Detect which cell encompasses the target text, then output its [x, y] center coordinate. 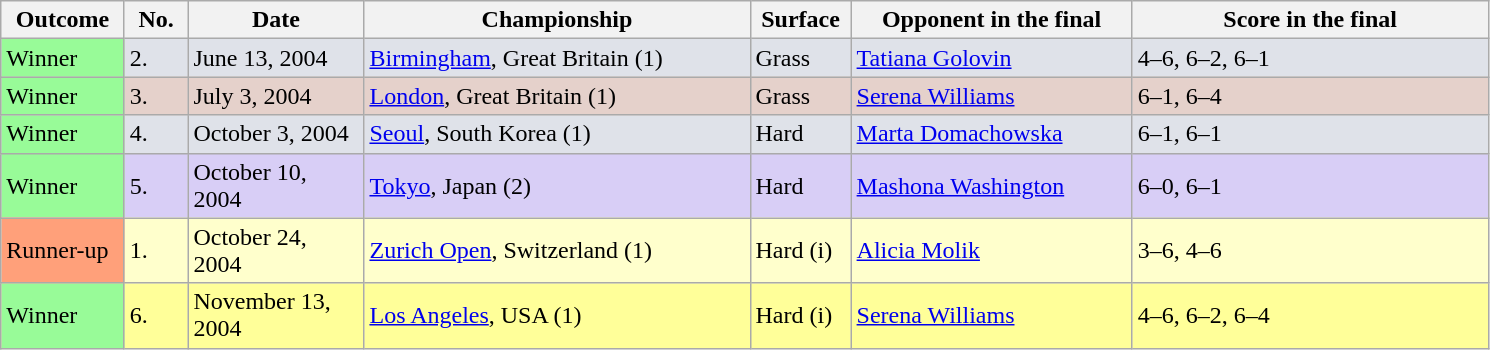
November 13, 2004 [276, 316]
Date [276, 20]
October 24, 2004 [276, 250]
Los Angeles, USA (1) [557, 316]
June 13, 2004 [276, 58]
Seoul, South Korea (1) [557, 134]
6. [156, 316]
October 10, 2004 [276, 186]
London, Great Britain (1) [557, 96]
Alicia Molik [992, 250]
No. [156, 20]
Runner-up [63, 250]
3. [156, 96]
Surface [800, 20]
Zurich Open, Switzerland (1) [557, 250]
Marta Domachowska [992, 134]
6–1, 6–1 [1310, 134]
4–6, 6–2, 6–4 [1310, 316]
Tatiana Golovin [992, 58]
Birmingham, Great Britain (1) [557, 58]
Tokyo, Japan (2) [557, 186]
Score in the final [1310, 20]
6–0, 6–1 [1310, 186]
Championship [557, 20]
2. [156, 58]
July 3, 2004 [276, 96]
3–6, 4–6 [1310, 250]
4. [156, 134]
October 3, 2004 [276, 134]
1. [156, 250]
Outcome [63, 20]
4–6, 6–2, 6–1 [1310, 58]
Mashona Washington [992, 186]
Opponent in the final [992, 20]
5. [156, 186]
6–1, 6–4 [1310, 96]
